Capture the cell that displays the provided text and extract its [X, Y] central coordinate. 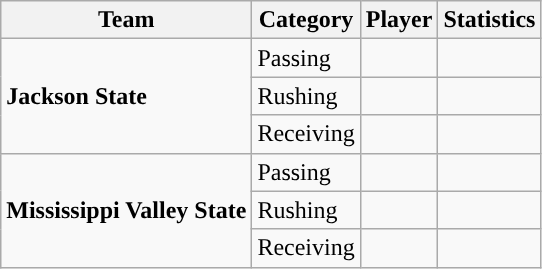
Player [399, 20]
Team [126, 20]
Jackson State [126, 96]
Statistics [490, 20]
Category [306, 20]
Mississippi Valley State [126, 210]
